Extract the (x, y) coordinate from the center of the cell holding the provided text.  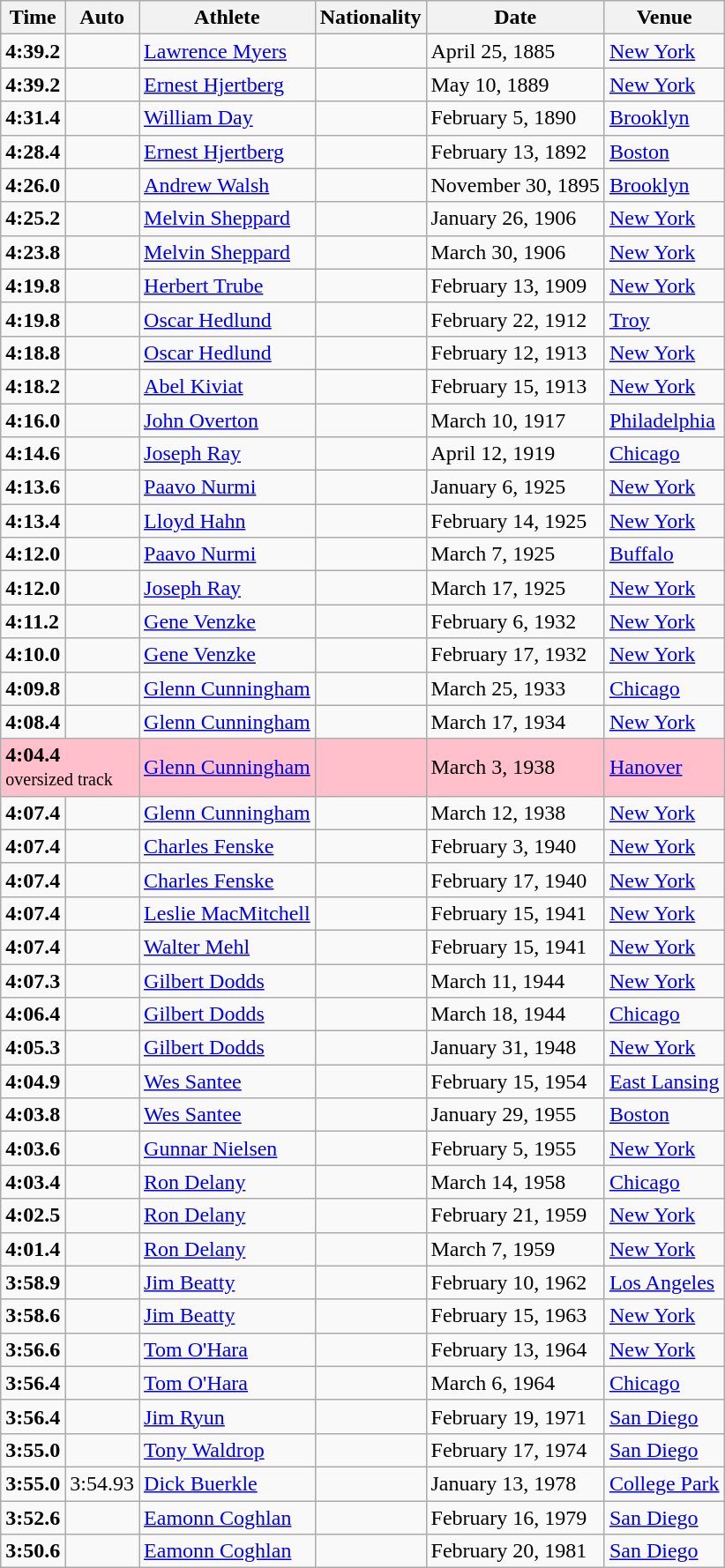
3:52.6 (34, 1517)
4:18.2 (34, 386)
4:11.2 (34, 621)
4:03.6 (34, 1148)
Gunnar Nielsen (228, 1148)
May 10, 1889 (515, 85)
4:05.3 (34, 1048)
Date (515, 18)
January 13, 1978 (515, 1483)
4:13.4 (34, 521)
4:16.0 (34, 420)
January 6, 1925 (515, 487)
Troy (664, 319)
4:25.2 (34, 219)
4:04.4oversized track (71, 767)
College Park (664, 1483)
March 10, 1917 (515, 420)
4:31.4 (34, 118)
March 17, 1934 (515, 722)
January 29, 1955 (515, 1115)
February 12, 1913 (515, 353)
March 6, 1964 (515, 1383)
John Overton (228, 420)
February 14, 1925 (515, 521)
East Lansing (664, 1081)
November 30, 1895 (515, 185)
February 10, 1962 (515, 1282)
3:58.6 (34, 1316)
Venue (664, 18)
April 25, 1885 (515, 51)
Lloyd Hahn (228, 521)
Buffalo (664, 554)
Walter Mehl (228, 947)
3:56.6 (34, 1349)
February 15, 1954 (515, 1081)
4:18.8 (34, 353)
Andrew Walsh (228, 185)
4:14.6 (34, 454)
January 26, 1906 (515, 219)
4:23.8 (34, 252)
March 7, 1925 (515, 554)
March 3, 1938 (515, 767)
Tony Waldrop (228, 1450)
Abel Kiviat (228, 386)
Leslie MacMitchell (228, 913)
February 13, 1892 (515, 152)
February 20, 1981 (515, 1551)
4:28.4 (34, 152)
Athlete (228, 18)
3:50.6 (34, 1551)
March 14, 1958 (515, 1182)
February 22, 1912 (515, 319)
February 15, 1913 (515, 386)
February 13, 1909 (515, 286)
Time (34, 18)
February 13, 1964 (515, 1349)
4:26.0 (34, 185)
February 5, 1955 (515, 1148)
March 18, 1944 (515, 1014)
4:02.5 (34, 1215)
Lawrence Myers (228, 51)
Nationality (370, 18)
April 12, 1919 (515, 454)
February 17, 1932 (515, 655)
February 15, 1963 (515, 1316)
4:03.8 (34, 1115)
4:03.4 (34, 1182)
February 5, 1890 (515, 118)
February 19, 1971 (515, 1416)
4:08.4 (34, 722)
March 17, 1925 (515, 588)
4:13.6 (34, 487)
March 12, 1938 (515, 813)
3:58.9 (34, 1282)
4:06.4 (34, 1014)
January 31, 1948 (515, 1048)
4:04.9 (34, 1081)
William Day (228, 118)
February 17, 1974 (515, 1450)
4:01.4 (34, 1249)
Hanover (664, 767)
4:07.3 (34, 981)
February 17, 1940 (515, 880)
Philadelphia (664, 420)
February 3, 1940 (515, 846)
March 7, 1959 (515, 1249)
February 6, 1932 (515, 621)
February 16, 1979 (515, 1517)
March 30, 1906 (515, 252)
March 25, 1933 (515, 688)
4:09.8 (34, 688)
4:10.0 (34, 655)
Los Angeles (664, 1282)
Dick Buerkle (228, 1483)
3:54.93 (102, 1483)
Herbert Trube (228, 286)
Jim Ryun (228, 1416)
March 11, 1944 (515, 981)
Auto (102, 18)
February 21, 1959 (515, 1215)
